Locate the cell with the specified text and output its (X, Y) center coordinate. 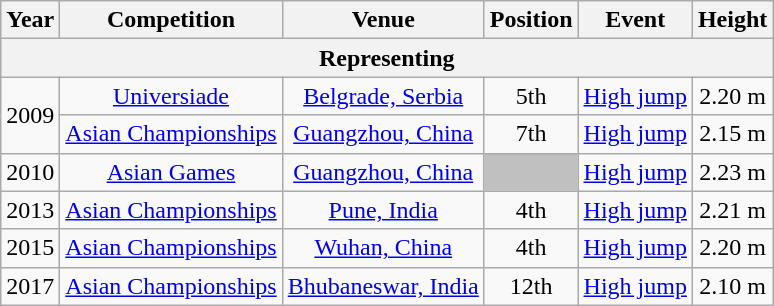
Asian Games (171, 172)
Universiade (171, 96)
Height (732, 20)
12th (531, 286)
Representing (387, 58)
Competition (171, 20)
Wuhan, China (383, 248)
Position (531, 20)
2.21 m (732, 210)
Event (635, 20)
Year (30, 20)
2.23 m (732, 172)
Belgrade, Serbia (383, 96)
2010 (30, 172)
5th (531, 96)
2009 (30, 115)
2015 (30, 248)
2013 (30, 210)
2.15 m (732, 134)
Pune, India (383, 210)
Venue (383, 20)
7th (531, 134)
2.10 m (732, 286)
Bhubaneswar, India (383, 286)
2017 (30, 286)
